Search for the cell housing the specified text and yield its (x, y) center coordinate. 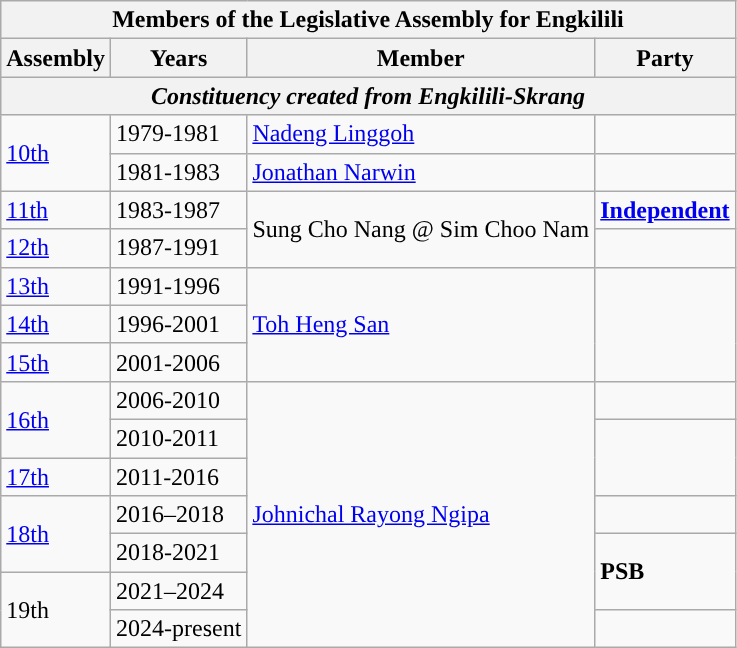
Johnichal Rayong Ngipa (421, 514)
2010-2011 (178, 438)
2016–2018 (178, 515)
PSB (665, 572)
16th (56, 419)
15th (56, 362)
1983-1987 (178, 210)
18th (56, 534)
11th (56, 210)
13th (56, 286)
2001-2006 (178, 362)
Assembly (56, 58)
Nadeng Linggoh (421, 134)
Toh Heng San (421, 324)
Independent (665, 210)
1987-1991 (178, 248)
1981-1983 (178, 172)
2006-2010 (178, 400)
Sung Cho Nang @ Sim Choo Nam (421, 229)
Party (665, 58)
Members of the Legislative Assembly for Engkilili (368, 20)
Constituency created from Engkilili-Skrang (368, 96)
1996-2001 (178, 324)
2018-2021 (178, 553)
2011-2016 (178, 477)
12th (56, 248)
10th (56, 153)
2021–2024 (178, 591)
2024-present (178, 629)
19th (56, 610)
Member (421, 58)
14th (56, 324)
Jonathan Narwin (421, 172)
Years (178, 58)
1991-1996 (178, 286)
1979-1981 (178, 134)
17th (56, 477)
